Extract the (x, y) coordinate from the center of the cell holding the provided text.  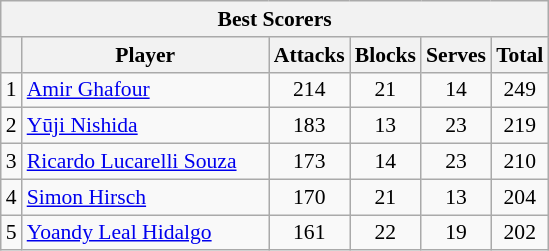
5 (12, 233)
Serves (456, 55)
2 (12, 126)
Attacks (310, 55)
161 (310, 233)
Best Scorers (275, 19)
Blocks (386, 55)
219 (520, 126)
3 (12, 162)
Simon Hirsch (146, 197)
Total (520, 55)
Yoandy Leal Hidalgo (146, 233)
183 (310, 126)
1 (12, 90)
22 (386, 233)
170 (310, 197)
Yūji Nishida (146, 126)
Ricardo Lucarelli Souza (146, 162)
4 (12, 197)
202 (520, 233)
214 (310, 90)
Player (146, 55)
204 (520, 197)
249 (520, 90)
19 (456, 233)
210 (520, 162)
173 (310, 162)
Amir Ghafour (146, 90)
